Return (X, Y) of the center of cell containing provided text 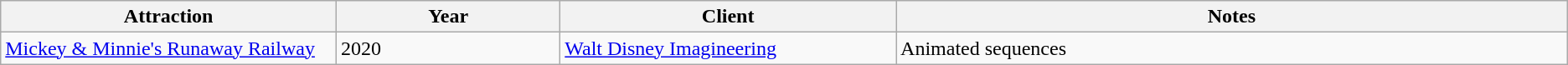
Attraction (169, 17)
Notes (1232, 17)
Year (449, 17)
2020 (449, 48)
Walt Disney Imagineering (729, 48)
Client (729, 17)
Mickey & Minnie's Runaway Railway (169, 48)
Animated sequences (1232, 48)
